Return (X, Y) of the center of cell containing provided text 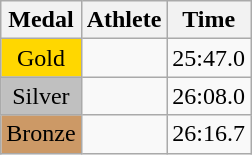
Athlete (124, 20)
26:08.0 (209, 96)
Medal (41, 20)
26:16.7 (209, 134)
Bronze (41, 134)
Silver (41, 96)
Gold (41, 58)
25:47.0 (209, 58)
Time (209, 20)
